Identify which cell holds the provided text, then report its (X, Y) central coordinate. 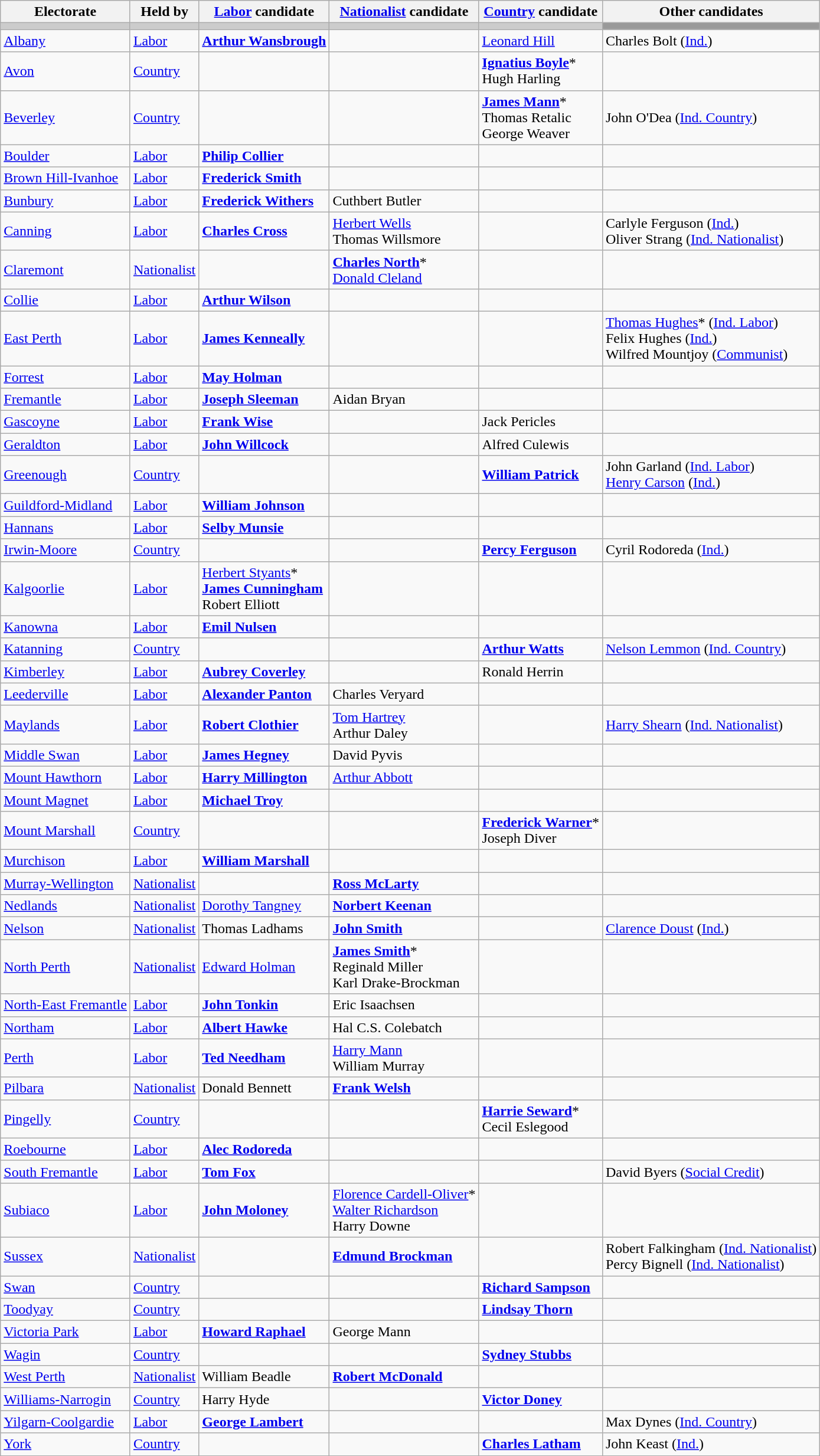
Wagin (66, 1354)
Country candidate (541, 12)
John Tonkin (264, 1005)
Harry Mann William Murray (404, 1058)
John Willcock (264, 444)
Northam (66, 1028)
York (66, 1444)
Harrie Seward* Cecil Eslegood (541, 1119)
Other candidates (711, 12)
Percy Ferguson (541, 550)
Alfred Culewis (541, 444)
Claremont (66, 269)
Held by (164, 12)
Avon (66, 71)
Tom Hartrey Arthur Daley (404, 725)
William Patrick (541, 475)
East Perth (66, 338)
Murray-Wellington (66, 884)
Electorate (66, 12)
Charles North* Donald Cleland (404, 269)
Frederick Smith (264, 178)
Max Dynes (Ind. Country) (711, 1422)
Nationalist candidate (404, 12)
Edward Holman (264, 967)
Subiaco (66, 1210)
Frank Welsh (404, 1088)
North Perth (66, 967)
Michael Troy (264, 800)
John O'Dea (Ind. Country) (711, 117)
Perth (66, 1058)
Toodyay (66, 1310)
William Beadle (264, 1377)
Mount Magnet (66, 800)
South Fremantle (66, 1172)
West Perth (66, 1377)
Bunbury (66, 201)
Williams-Narrogin (66, 1399)
Lindsay Thorn (541, 1310)
Aidan Bryan (404, 400)
Guildford-Midland (66, 505)
Harry Millington (264, 777)
Frank Wise (264, 422)
Arthur Abbott (404, 777)
Swan (66, 1287)
Emil Nulsen (264, 627)
Norbert Keenan (404, 906)
Ignatius Boyle* Hugh Harling (541, 71)
William Marshall (264, 861)
Mount Marshall (66, 831)
Alec Rodoreda (264, 1149)
John Smith (404, 928)
Charles Bolt (Ind.) (711, 41)
Geraldton (66, 444)
Irwin-Moore (66, 550)
Yilgarn-Coolgardie (66, 1422)
Boulder (66, 156)
James Mann* Thomas Retalic George Weaver (541, 117)
Ronald Herrin (541, 672)
Frederick Withers (264, 201)
Fremantle (66, 400)
Dorothy Tangney (264, 906)
Thomas Hughes* (Ind. Labor) Felix Hughes (Ind.) Wilfred Mountjoy (Communist) (711, 338)
James Smith* Reginald Miller Karl Drake-Brockman (404, 967)
Gascoyne (66, 422)
Murchison (66, 861)
George Mann (404, 1332)
Herbert Styants* James Cunningham Robert Elliott (264, 588)
Kanowna (66, 627)
Pingelly (66, 1119)
Harry Shearn (Ind. Nationalist) (711, 725)
Labor candidate (264, 12)
Katanning (66, 649)
Donald Bennett (264, 1088)
Robert Falkingham (Ind. Nationalist) Percy Bignell (Ind. Nationalist) (711, 1256)
Carlyle Ferguson (Ind.) Oliver Strang (Ind. Nationalist) (711, 231)
Tom Fox (264, 1172)
Forrest (66, 377)
Maylands (66, 725)
Charles Latham (541, 1444)
Cuthbert Butler (404, 201)
James Hegney (264, 755)
John Garland (Ind. Labor) Henry Carson (Ind.) (711, 475)
Beverley (66, 117)
Philip Collier (264, 156)
Victoria Park (66, 1332)
Selby Munsie (264, 528)
Roebourne (66, 1149)
Collie (66, 300)
Joseph Sleeman (264, 400)
Middle Swan (66, 755)
Arthur Watts (541, 649)
Greenough (66, 475)
Sydney Stubbs (541, 1354)
Arthur Wilson (264, 300)
Mount Hawthorn (66, 777)
Alexander Panton (264, 694)
James Kenneally (264, 338)
Howard Raphael (264, 1332)
Ted Needham (264, 1058)
Sussex (66, 1256)
Cyril Rodoreda (Ind.) (711, 550)
Herbert Wells Thomas Willsmore (404, 231)
Richard Sampson (541, 1287)
Ross McLarty (404, 884)
Eric Isaachsen (404, 1005)
William Johnson (264, 505)
Charles Cross (264, 231)
Robert McDonald (404, 1377)
Clarence Doust (Ind.) (711, 928)
Thomas Ladhams (264, 928)
Hal C.S. Colebatch (404, 1028)
Leederville (66, 694)
Harry Hyde (264, 1399)
Kimberley (66, 672)
Robert Clothier (264, 725)
John Moloney (264, 1210)
Pilbara (66, 1088)
Aubrey Coverley (264, 672)
Canning (66, 231)
North-East Fremantle (66, 1005)
Jack Pericles (541, 422)
John Keast (Ind.) (711, 1444)
David Byers (Social Credit) (711, 1172)
Nelson Lemmon (Ind. Country) (711, 649)
Brown Hill-Ivanhoe (66, 178)
Victor Doney (541, 1399)
Edmund Brockman (404, 1256)
Charles Veryard (404, 694)
Leonard Hill (541, 41)
Nedlands (66, 906)
Hannans (66, 528)
Nelson (66, 928)
Florence Cardell-Oliver* Walter Richardson Harry Downe (404, 1210)
George Lambert (264, 1422)
David Pyvis (404, 755)
Albany (66, 41)
Albert Hawke (264, 1028)
Frederick Warner* Joseph Diver (541, 831)
Kalgoorlie (66, 588)
May Holman (264, 377)
Arthur Wansbrough (264, 41)
